Locate the cell with the specified text and output its (X, Y) center coordinate. 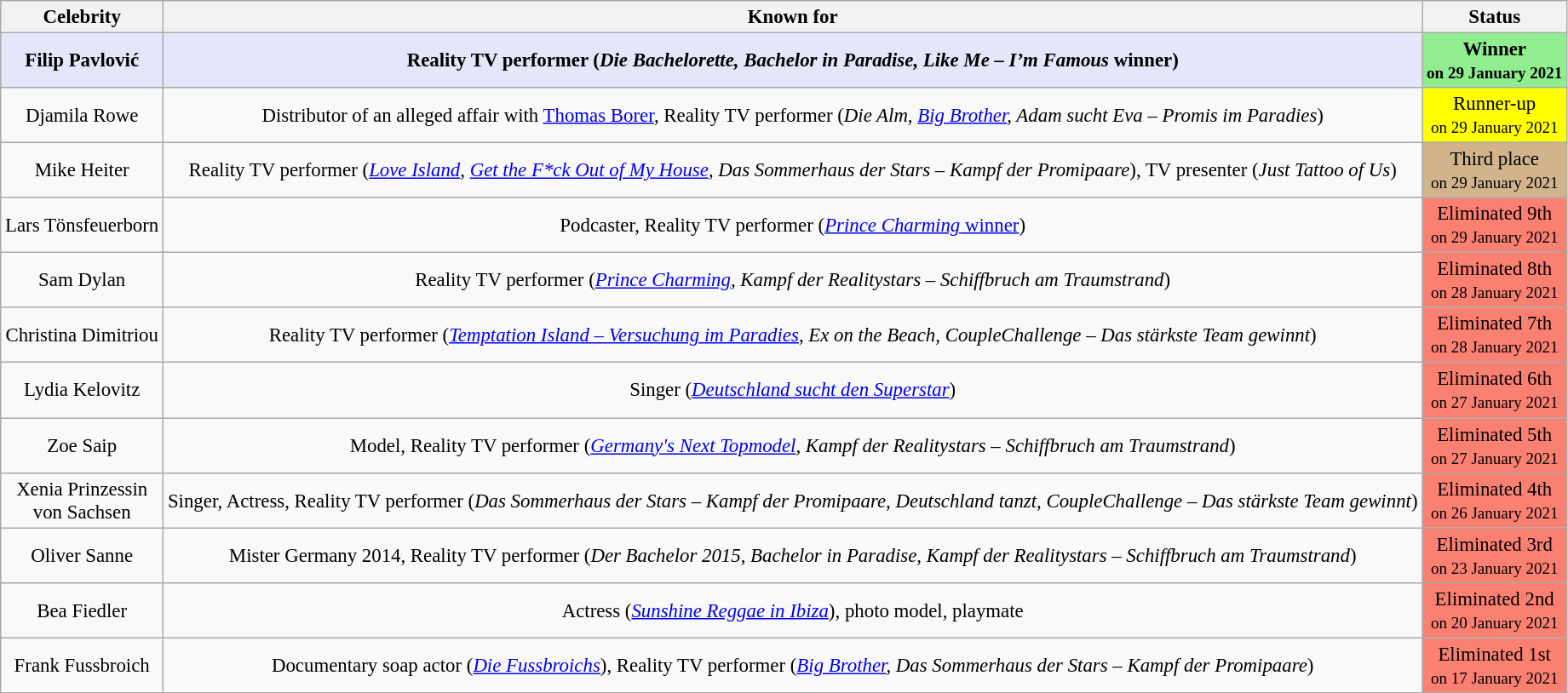
Podcaster, Reality TV performer (Prince Charming winner) (793, 225)
Mike Heiter (82, 170)
Reality TV performer (Prince Charming, Kampf der Realitystars – Schiffbruch am Traumstrand) (793, 281)
Djamila Rowe (82, 116)
Lars Tönsfeuerborn (82, 225)
Lydia Kelovitz (82, 390)
Distributor of an alleged affair with Thomas Borer, Reality TV performer (Die Alm, Big Brother, Adam sucht Eva – Promis im Paradies) (793, 116)
Frank Fussbroich (82, 666)
Eliminated 5thon 27 January 2021 (1495, 446)
Reality TV performer (Temptation Island – Versuchung im Paradies, Ex on the Beach, CoupleChallenge – Das stärkste Team gewinnt) (793, 335)
Filip Pavlović (82, 61)
Mister Germany 2014, Reality TV performer (Der Bachelor 2015, Bachelor in Paradise, Kampf der Realitystars – Schiffbruch am Traumstrand) (793, 555)
Eliminated 4thon 26 January 2021 (1495, 501)
Third placeon 29 January 2021 (1495, 170)
Singer (Deutschland sucht den Superstar) (793, 390)
Xenia Prinzessin von Sachsen (82, 501)
Reality TV performer (Love Island, Get the F*ck Out of My House, Das Sommerhaus der Stars – Kampf der Promipaare), TV presenter (Just Tattoo of Us) (793, 170)
Documentary soap actor (Die Fussbroichs), Reality TV performer (Big Brother, Das Sommerhaus der Stars – Kampf der Promipaare) (793, 666)
Eliminated 6thon 27 January 2021 (1495, 390)
Reality TV performer (Die Bachelorette, Bachelor in Paradise, Like Me – I’m Famous winner) (793, 61)
Eliminated 1ston 17 January 2021 (1495, 666)
Runner-upon 29 January 2021 (1495, 116)
Eliminated 8thon 28 January 2021 (1495, 281)
Status (1495, 17)
Celebrity (82, 17)
Winneron 29 January 2021 (1495, 61)
Eliminated 7thon 28 January 2021 (1495, 335)
Model, Reality TV performer (Germany's Next Topmodel, Kampf der Realitystars – Schiffbruch am Traumstrand) (793, 446)
Christina Dimitriou (82, 335)
Actress (Sunshine Reggae in Ibiza), photo model, playmate (793, 610)
Eliminated 2ndon 20 January 2021 (1495, 610)
Bea Fiedler (82, 610)
Zoe Saip (82, 446)
Eliminated 3rdon 23 January 2021 (1495, 555)
Known for (793, 17)
Eliminated 9thon 29 January 2021 (1495, 225)
Sam Dylan (82, 281)
Oliver Sanne (82, 555)
